Determine the (x, y) coordinate at the center of the cell enclosing the given text.  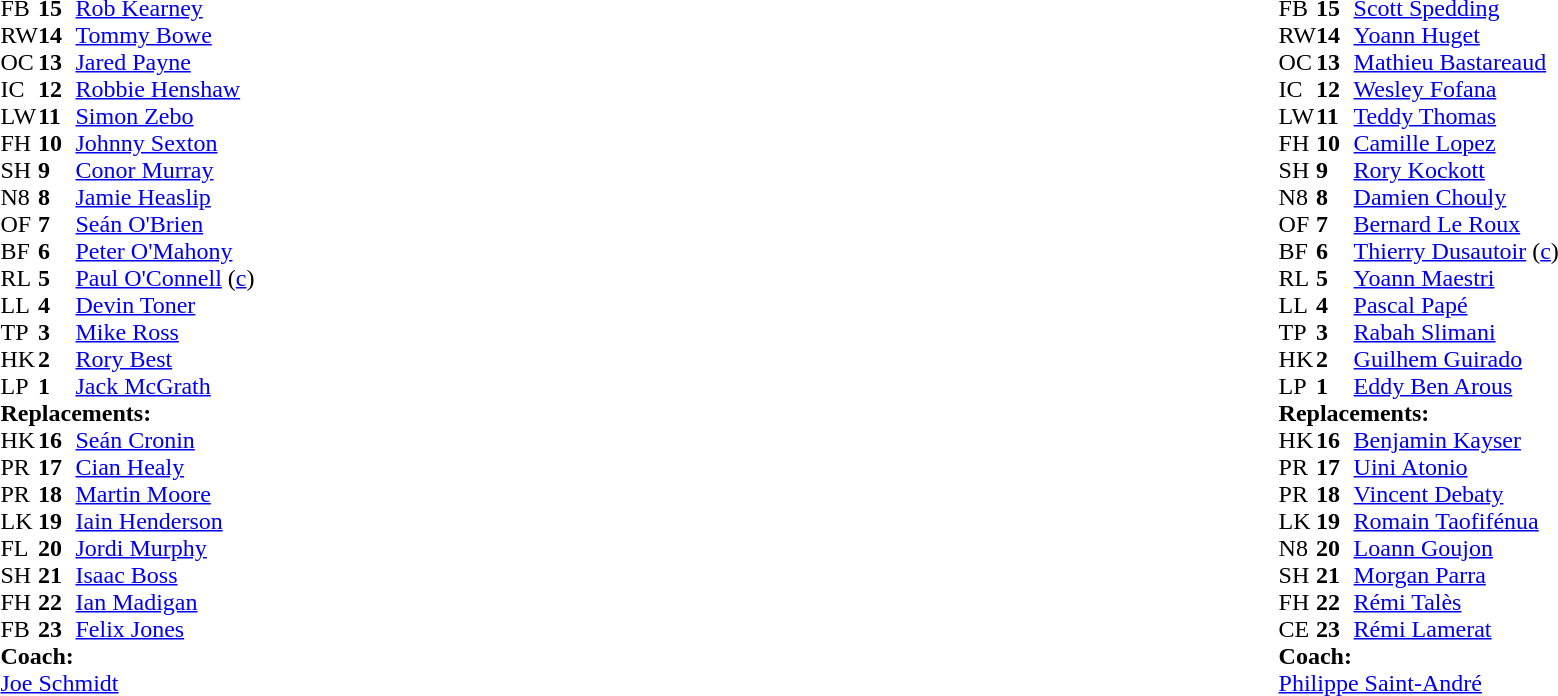
Felix Jones (166, 630)
FB (19, 630)
Conor Murray (166, 170)
Jordi Murphy (166, 548)
Coach: (127, 656)
Johnny Sexton (166, 144)
Peter O'Mahony (166, 252)
FL (19, 548)
Jack McGrath (166, 386)
Devin Toner (166, 306)
Ian Madigan (166, 602)
Martin Moore (166, 494)
Replacements: (127, 414)
Paul O'Connell (c) (166, 278)
Robbie Henshaw (166, 90)
Jared Payne (166, 62)
Mike Ross (166, 332)
Seán Cronin (166, 440)
Isaac Boss (166, 576)
Simon Zebo (166, 116)
Rory Best (166, 360)
Iain Henderson (166, 522)
Seán O'Brien (166, 224)
Tommy Bowe (166, 36)
Cian Healy (166, 468)
Jamie Heaslip (166, 198)
CE (1298, 630)
